Scan for the cell matching the given text and deliver its (X, Y) coordinate at center. 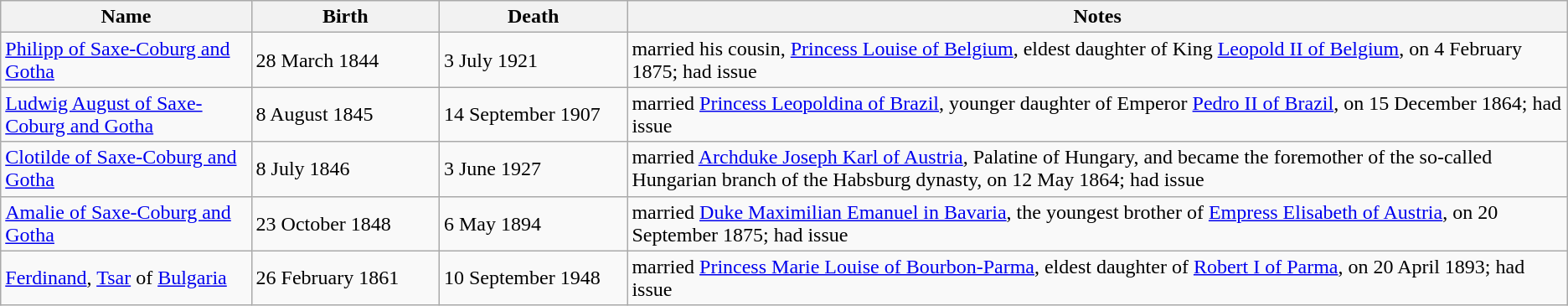
married Duke Maximilian Emanuel in Bavaria, the youngest brother of Empress Elisabeth of Austria, on 20 September 1875; had issue (1097, 223)
10 September 1948 (533, 278)
Birth (345, 17)
Death (533, 17)
6 May 1894 (533, 223)
Notes (1097, 17)
Name (126, 17)
Clotilde of Saxe-Coburg and Gotha (126, 169)
14 September 1907 (533, 114)
23 October 1848 (345, 223)
married his cousin, Princess Louise of Belgium, eldest daughter of King Leopold II of Belgium, on 4 February 1875; had issue (1097, 60)
Philipp of Saxe-Coburg and Gotha (126, 60)
8 July 1846 (345, 169)
Ferdinand, Tsar of Bulgaria (126, 278)
married Princess Leopoldina of Brazil, younger daughter of Emperor Pedro II of Brazil, on 15 December 1864; had issue (1097, 114)
28 March 1844 (345, 60)
3 June 1927 (533, 169)
married Princess Marie Louise of Bourbon-Parma, eldest daughter of Robert I of Parma, on 20 April 1893; had issue (1097, 278)
8 August 1845 (345, 114)
Amalie of Saxe-Coburg and Gotha (126, 223)
26 February 1861 (345, 278)
3 July 1921 (533, 60)
Ludwig August of Saxe-Coburg and Gotha (126, 114)
